Extract the [x, y] coordinate from the center of the cell holding the provided text.  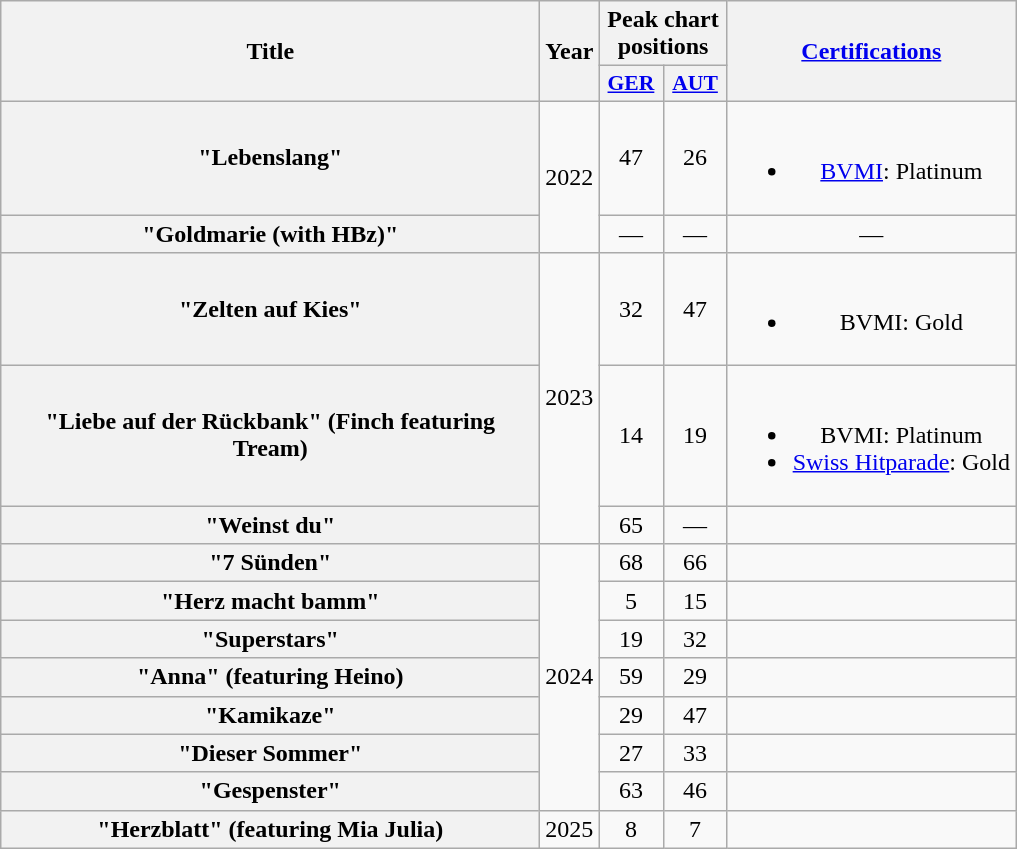
"Lebenslang" [270, 158]
2023 [570, 398]
46 [695, 791]
GER [631, 84]
27 [631, 753]
"Superstars" [270, 639]
"7 Sünden" [270, 563]
Year [570, 52]
Title [270, 52]
8 [631, 829]
AUT [695, 84]
"Anna" (featuring Heino) [270, 677]
66 [695, 563]
"Herz macht bamm" [270, 601]
14 [631, 436]
"Herzblatt" (featuring Mia Julia) [270, 829]
2024 [570, 677]
26 [695, 158]
68 [631, 563]
Certifications [871, 52]
5 [631, 601]
65 [631, 525]
BVMI: Gold [871, 310]
"Liebe auf der Rückbank" (Finch featuring Tream) [270, 436]
33 [695, 753]
7 [695, 829]
2022 [570, 176]
63 [631, 791]
"Zelten auf Kies" [270, 310]
59 [631, 677]
"Kamikaze" [270, 715]
BVMI: PlatinumSwiss Hitparade: Gold [871, 436]
"Weinst du" [270, 525]
"Dieser Sommer" [270, 753]
"Gespenster" [270, 791]
Peak chart positions [663, 34]
BVMI: Platinum [871, 158]
"Goldmarie (with HBz)" [270, 233]
2025 [570, 829]
15 [695, 601]
